Pinpoint the cell where the given text exists, returning its (x, y) midpoint coordinate. 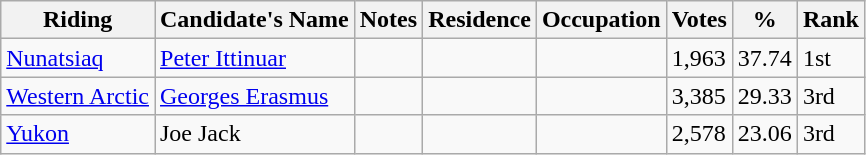
1st (830, 58)
1,963 (699, 58)
37.74 (764, 58)
Rank (830, 20)
Georges Erasmus (254, 96)
Candidate's Name (254, 20)
% (764, 20)
Nunatsiaq (78, 58)
Occupation (601, 20)
Votes (699, 20)
Joe Jack (254, 134)
Riding (78, 20)
Residence (480, 20)
23.06 (764, 134)
2,578 (699, 134)
Notes (388, 20)
3,385 (699, 96)
Western Arctic (78, 96)
Peter Ittinuar (254, 58)
Yukon (78, 134)
29.33 (764, 96)
